Pinpoint the cell where the given text exists, returning its (x, y) midpoint coordinate. 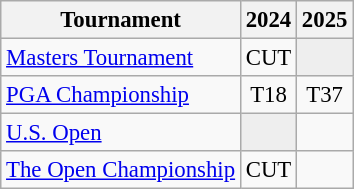
2024 (268, 20)
The Open Championship (121, 170)
2025 (325, 20)
T37 (325, 95)
T18 (268, 95)
U.S. Open (121, 133)
Tournament (121, 20)
PGA Championship (121, 95)
Masters Tournament (121, 58)
